Scan for the cell matching the given text and deliver its (x, y) coordinate at center. 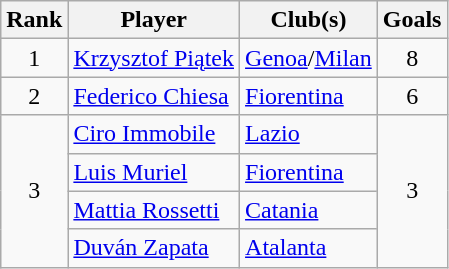
Mattia Rossetti (154, 210)
Catania (309, 210)
Lazio (309, 134)
Goals (412, 20)
Genoa/Milan (309, 58)
2 (34, 96)
Krzysztof Piątek (154, 58)
Luis Muriel (154, 172)
Duván Zapata (154, 248)
Ciro Immobile (154, 134)
6 (412, 96)
1 (34, 58)
Club(s) (309, 20)
Federico Chiesa (154, 96)
Player (154, 20)
Rank (34, 20)
Atalanta (309, 248)
8 (412, 58)
